Search for the cell housing the specified text and yield its (x, y) center coordinate. 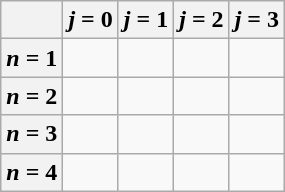
n = 3 (32, 134)
n = 4 (32, 172)
n = 2 (32, 96)
j = 3 (256, 20)
n = 1 (32, 58)
j = 1 (146, 20)
j = 0 (90, 20)
j = 2 (202, 20)
